Detect which cell encompasses the target text, then output its (X, Y) center coordinate. 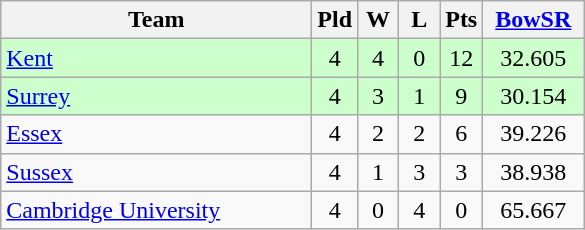
Essex (156, 134)
Sussex (156, 172)
6 (462, 134)
BowSR (534, 20)
65.667 (534, 210)
39.226 (534, 134)
38.938 (534, 172)
Pts (462, 20)
Cambridge University (156, 210)
12 (462, 58)
30.154 (534, 96)
L (420, 20)
Team (156, 20)
9 (462, 96)
Kent (156, 58)
32.605 (534, 58)
W (378, 20)
Pld (335, 20)
Surrey (156, 96)
